Detect which cell encompasses the target text, then output its (x, y) center coordinate. 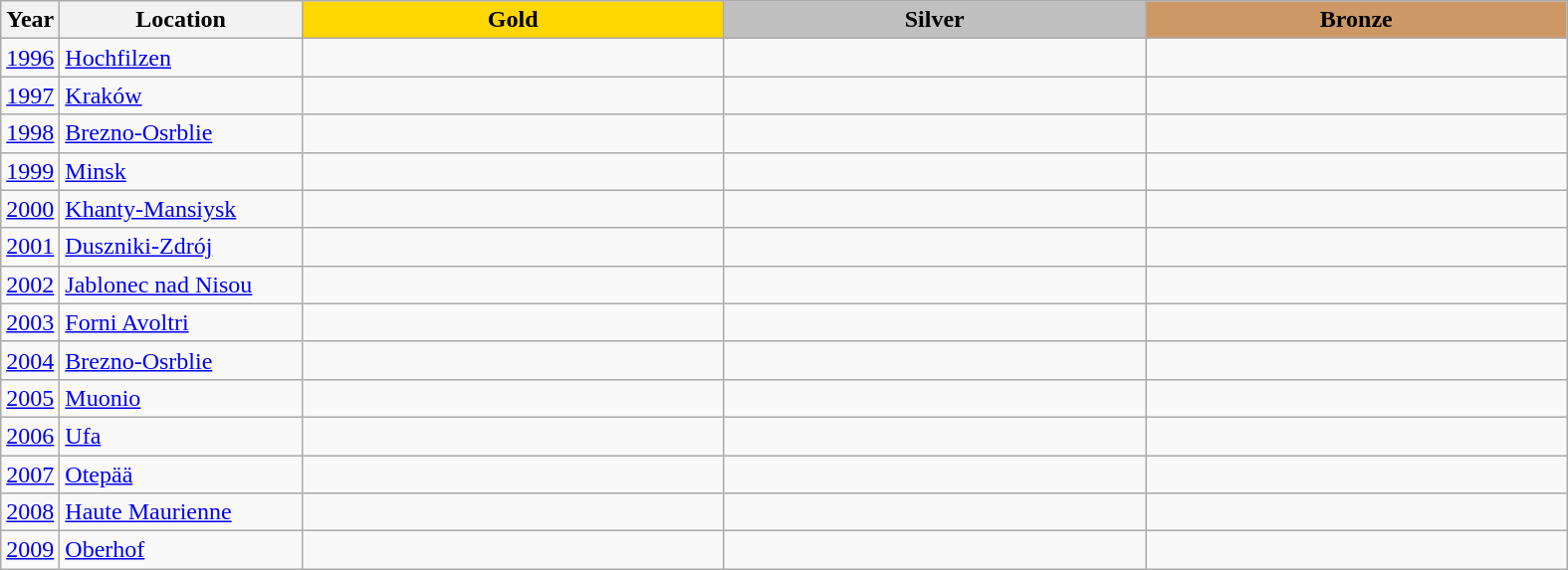
Haute Maurienne (181, 512)
1999 (30, 171)
2005 (30, 398)
1997 (30, 95)
2007 (30, 475)
Silver (935, 20)
2000 (30, 209)
Oberhof (181, 550)
Forni Avoltri (181, 322)
2002 (30, 285)
Kraków (181, 95)
Ufa (181, 436)
2006 (30, 436)
2001 (30, 247)
Bronze (1356, 20)
2009 (30, 550)
2004 (30, 360)
Duszniki-Zdrój (181, 247)
Minsk (181, 171)
Muonio (181, 398)
1996 (30, 58)
Year (30, 20)
1998 (30, 133)
Hochfilzen (181, 58)
2008 (30, 512)
Otepää (181, 475)
Location (181, 20)
Gold (513, 20)
Khanty-Mansiysk (181, 209)
Jablonec nad Nisou (181, 285)
2003 (30, 322)
